Scan for the cell matching the given text and deliver its (x, y) coordinate at center. 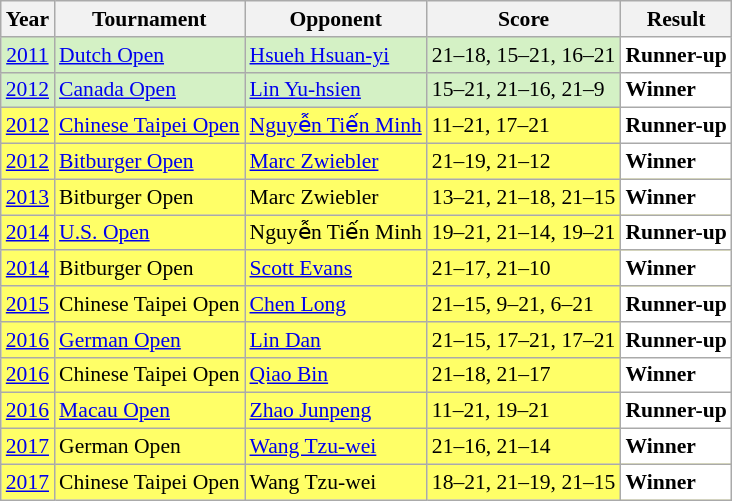
Zhao Junpeng (335, 411)
11–21, 17–21 (524, 126)
Year (28, 19)
Score (524, 19)
Lin Dan (335, 340)
2015 (28, 304)
Hsueh Hsuan-yi (335, 55)
21–15, 17–21, 17–21 (524, 340)
Lin Yu-hsien (335, 90)
Canada Open (149, 90)
Macau Open (149, 411)
U.S. Open (149, 233)
21–18, 15–21, 16–21 (524, 55)
Scott Evans (335, 269)
21–19, 21–12 (524, 162)
21–16, 21–14 (524, 447)
Tournament (149, 19)
21–15, 9–21, 6–21 (524, 304)
18–21, 21–19, 21–15 (524, 482)
2013 (28, 197)
2011 (28, 55)
15–21, 21–16, 21–9 (524, 90)
Qiao Bin (335, 375)
Opponent (335, 19)
Chen Long (335, 304)
21–18, 21–17 (524, 375)
Dutch Open (149, 55)
13–21, 21–18, 21–15 (524, 197)
Result (676, 19)
19–21, 21–14, 19–21 (524, 233)
11–21, 19–21 (524, 411)
21–17, 21–10 (524, 269)
